Identify which cell holds the provided text, then report its (x, y) central coordinate. 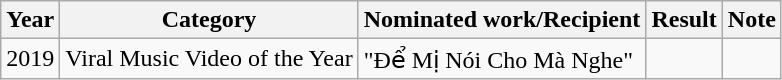
2019 (30, 59)
Year (30, 20)
Nominated work/Recipient (502, 20)
"Để Mị Nói Cho Mà Nghe" (502, 59)
Category (209, 20)
Note (752, 20)
Result (684, 20)
Viral Music Video of the Year (209, 59)
